Capture the cell that displays the provided text and extract its (x, y) central coordinate. 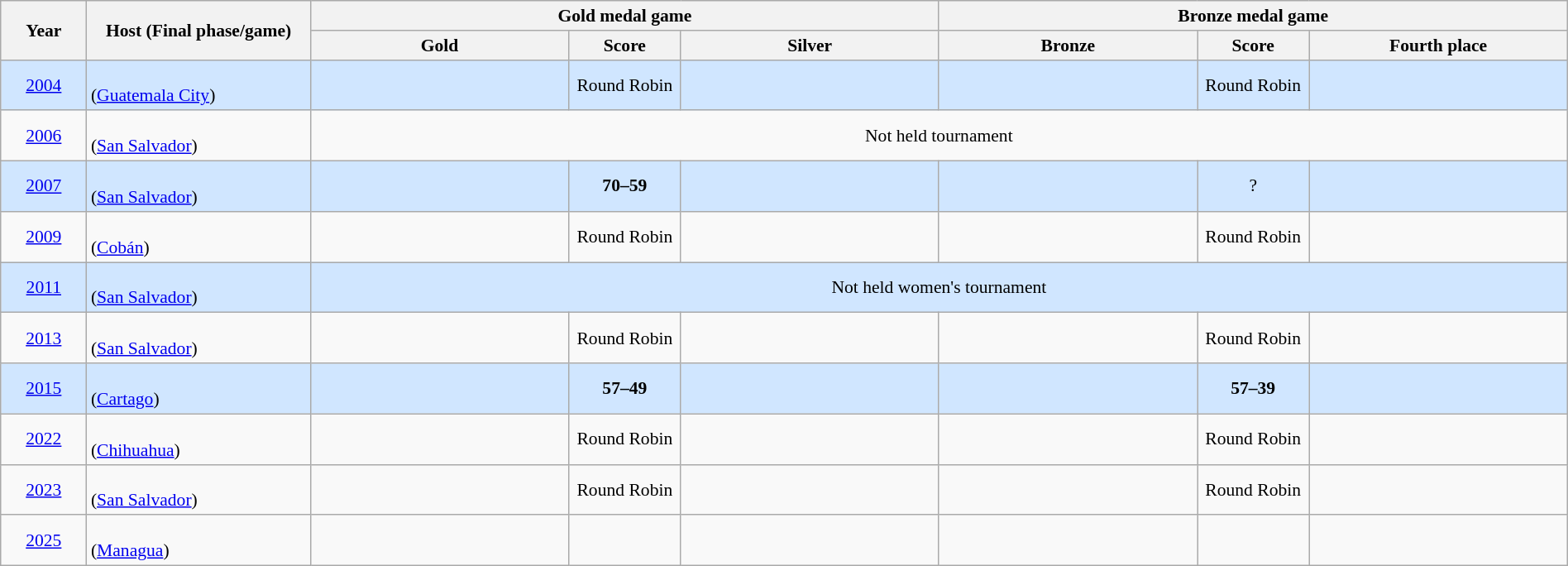
Year (44, 30)
(Chihuahua) (198, 439)
(Cartago) (198, 389)
(Managua) (198, 541)
(Cobán) (198, 237)
2011 (44, 288)
? (1254, 187)
Bronze (1068, 46)
70–59 (625, 187)
2004 (44, 84)
Not held tournament (939, 136)
2022 (44, 439)
Gold medal game (624, 16)
2006 (44, 136)
(Guatemala City) (198, 84)
Bronze medal game (1253, 16)
Fourth place (1438, 46)
Silver (810, 46)
57–39 (1254, 389)
2009 (44, 237)
Not held women's tournament (939, 288)
2023 (44, 490)
Gold (439, 46)
2013 (44, 338)
Host (Final phase/game) (198, 30)
57–49 (625, 389)
2015 (44, 389)
2025 (44, 541)
2007 (44, 187)
